From the cell containing the given text, extract its center point as (x, y) coordinate. 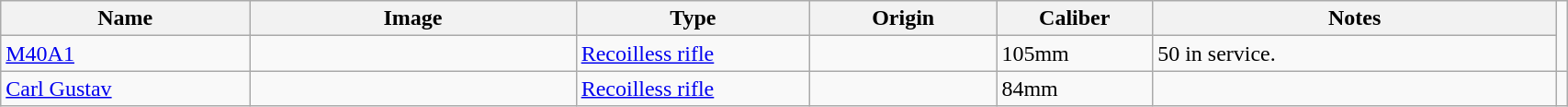
Type (693, 18)
Caliber (1075, 18)
Origin (902, 18)
M40A1 (125, 53)
50 in service. (1355, 53)
Name (125, 18)
Notes (1355, 18)
Image (413, 18)
105mm (1075, 53)
Carl Gustav (125, 89)
84mm (1075, 89)
